Return (X, Y) of the center of cell containing provided text 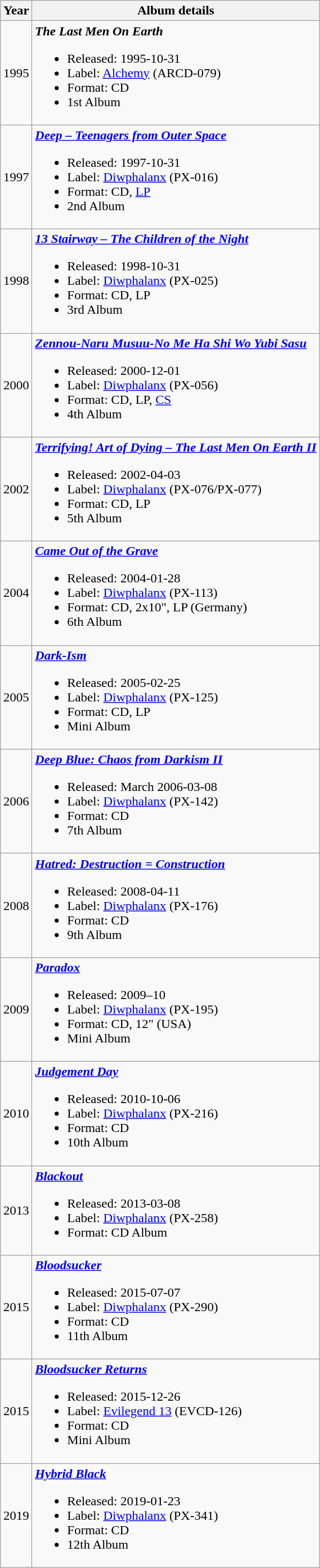
13 Stairway – The Children of the NightReleased: 1998-10-31Label: Diwphalanx (PX-025)Format: CD, LP3rd Album (176, 281)
2019 (16, 1515)
Hybrid BlackReleased: 2019-01-23Label: Diwphalanx (PX-341)Format: CD12th Album (176, 1515)
Hatred: Destruction = ConstructionReleased: 2008-04-11Label: Diwphalanx (PX-176)Format: CD9th Album (176, 905)
ParadoxReleased: 2009–10Label: Diwphalanx (PX-195)Format: CD, 12" (USA)Mini Album (176, 1009)
BlackoutReleased: 2013-03-08Label: Diwphalanx (PX-258)Format: CD Album (176, 1211)
2000 (16, 385)
2008 (16, 905)
The Last Men On EarthReleased: 1995-10-31Label: Alchemy (ARCD-079)Format: CD1st Album (176, 73)
Judgement DayReleased: 2010-10-06Label: Diwphalanx (PX-216)Format: CD10th Album (176, 1113)
Came Out of the GraveReleased: 2004-01-28Label: Diwphalanx (PX-113)Format: CD, 2x10", LP (Germany)6th Album (176, 593)
2013 (16, 1211)
Deep – Teenagers from Outer SpaceReleased: 1997-10-31Label: Diwphalanx (PX-016)Format: CD, LP2nd Album (176, 177)
1998 (16, 281)
1997 (16, 177)
BloodsuckerReleased: 2015-07-07Label: Diwphalanx (PX-290)Format: CD11th Album (176, 1307)
1995 (16, 73)
2005 (16, 697)
2002 (16, 489)
2004 (16, 593)
Year (16, 11)
Bloodsucker ReturnsReleased: 2015-12-26Label: Evilegend 13 (EVCD-126)Format: CDMini Album (176, 1411)
Dark-IsmReleased: 2005-02-25Label: Diwphalanx (PX-125)Format: CD, LPMini Album (176, 697)
Album details (176, 11)
Deep Blue: Chaos from Darkism IIReleased: March 2006-03-08Label: Diwphalanx (PX-142)Format: CD7th Album (176, 801)
2009 (16, 1009)
Terrifying! Art of Dying – The Last Men On Earth IIReleased: 2002-04-03Label: Diwphalanx (PX-076/PX-077)Format: CD, LP5th Album (176, 489)
Zennou-Naru Musuu-No Me Ha Shi Wo Yubi SasuReleased: 2000-12-01Label: Diwphalanx (PX-056)Format: CD, LP, CS4th Album (176, 385)
2006 (16, 801)
2010 (16, 1113)
